Return the (X, Y) coordinate for the center point of the cell that contains the specified text.  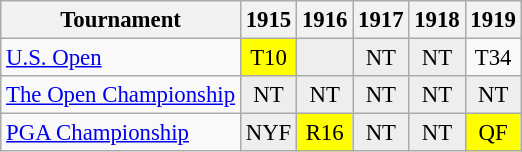
T34 (493, 58)
NYF (268, 133)
1918 (437, 20)
1916 (325, 20)
1917 (381, 20)
The Open Championship (121, 95)
PGA Championship (121, 133)
Tournament (121, 20)
U.S. Open (121, 58)
T10 (268, 58)
QF (493, 133)
R16 (325, 133)
1915 (268, 20)
1919 (493, 20)
